Return (x, y) of the center of cell containing provided text 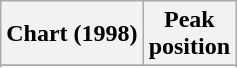
Peakposition (189, 34)
Chart (1998) (72, 34)
